Detect which cell encompasses the target text, then output its (x, y) center coordinate. 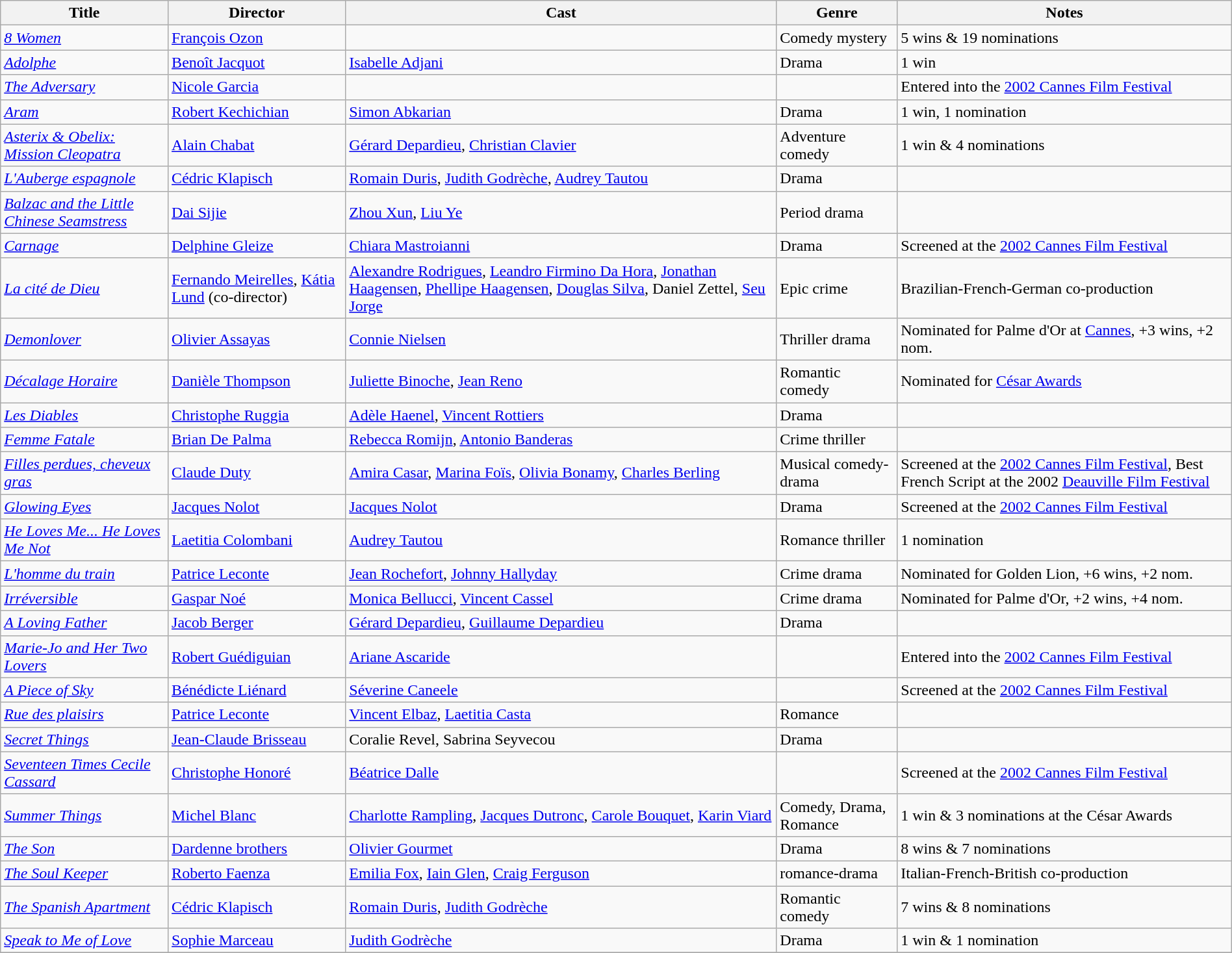
L'Auberge espagnole (84, 179)
Charlotte Rampling, Jacques Dutronc, Carole Bouquet, Karin Viard (561, 815)
Christophe Honoré (257, 773)
Connie Nielsen (561, 339)
Adolphe (84, 62)
Monica Bellucci, Vincent Cassel (561, 598)
Romance thriller (837, 540)
Balzac and the Little Chinese Seamstress (84, 212)
Italian-French-British co-production (1064, 873)
Rebecca Romijn, Antonio Banderas (561, 440)
Title (84, 13)
Comedy, Drama, Romance (837, 815)
Asterix & Obelix: Mission Cleopatra (84, 146)
Christophe Ruggia (257, 415)
Nicole Garcia (257, 87)
Gaspar Noé (257, 598)
Brazilian-French-German co-production (1064, 288)
Dardenne brothers (257, 848)
romance-drama (837, 873)
Benoît Jacquot (257, 62)
The Spanish Apartment (84, 907)
1 win, 1 nomination (1064, 112)
Jean Rochefort, Johnny Hallyday (561, 574)
La cité de Dieu (84, 288)
Gérard Depardieu, Christian Clavier (561, 146)
Nominated for Palme d'Or at Cannes, +3 wins, +2 nom. (1064, 339)
Judith Godrèche (561, 941)
Screened at the 2002 Cannes Film Festival, Best French Script at the 2002 Deauville Film Festival (1064, 473)
Amira Casar, Marina Foïs, Olivia Bonamy, Charles Berling (561, 473)
Cast (561, 13)
Delphine Gleize (257, 246)
Isabelle Adjani (561, 62)
Laetitia Colombani (257, 540)
Béatrice Dalle (561, 773)
Seventeen Times Cecile Cassard (84, 773)
Thriller drama (837, 339)
Décalage Horaire (84, 381)
Sophie Marceau (257, 941)
Carnage (84, 246)
Chiara Mastroianni (561, 246)
Adèle Haenel, Vincent Rottiers (561, 415)
Danièle Thompson (257, 381)
Juliette Binoche, Jean Reno (561, 381)
Director (257, 13)
Romain Duris, Judith Godrèche, Audrey Tautou (561, 179)
Michel Blanc (257, 815)
L'homme du train (84, 574)
Secret Things (84, 739)
Genre (837, 13)
Marie-Jo and Her Two Lovers (84, 656)
Nominated for César Awards (1064, 381)
Robert Kechichian (257, 112)
He Loves Me... He Loves Me Not (84, 540)
8 wins & 7 nominations (1064, 848)
Speak to Me of Love (84, 941)
8 Women (84, 38)
Audrey Tautou (561, 540)
Claude Duty (257, 473)
Nominated for Palme d'Or, +2 wins, +4 nom. (1064, 598)
Dai Sijie (257, 212)
The Adversary (84, 87)
Summer Things (84, 815)
Period drama (837, 212)
1 win (1064, 62)
Bénédicte Liénard (257, 690)
Alexandre Rodrigues, Leandro Firmino Da Hora, Jonathan Haagensen, Phellipe Haagensen, Douglas Silva, Daniel Zettel, Seu Jorge (561, 288)
Aram (84, 112)
Zhou Xun, Liu Ye (561, 212)
Olivier Gourmet (561, 848)
1 win & 3 nominations at the César Awards (1064, 815)
Brian De Palma (257, 440)
Irréversible (84, 598)
7 wins & 8 nominations (1064, 907)
Séverine Caneele (561, 690)
A Piece of Sky (84, 690)
Rue des plaisirs (84, 715)
Simon Abkarian (561, 112)
Comedy mystery (837, 38)
1 win & 1 nomination (1064, 941)
A Loving Father (84, 623)
Femme Fatale (84, 440)
The Son (84, 848)
The Soul Keeper (84, 873)
Coralie Revel, Sabrina Seyvecou (561, 739)
Notes (1064, 13)
Filles perdues, cheveux gras (84, 473)
Glowing Eyes (84, 507)
Emilia Fox, Iain Glen, Craig Ferguson (561, 873)
Romance (837, 715)
Epic crime (837, 288)
Jacob Berger (257, 623)
Crime thriller (837, 440)
5 wins & 19 nominations (1064, 38)
1 nomination (1064, 540)
Roberto Faenza (257, 873)
Robert Guédiguian (257, 656)
Nominated for Golden Lion, +6 wins, +2 nom. (1064, 574)
Vincent Elbaz, Laetitia Casta (561, 715)
1 win & 4 nominations (1064, 146)
Musical comedy-drama (837, 473)
Gérard Depardieu, Guillaume Depardieu (561, 623)
Jean-Claude Brisseau (257, 739)
Romain Duris, Judith Godrèche (561, 907)
Les Diables (84, 415)
François Ozon (257, 38)
Fernando Meirelles, Kátia Lund (co-director) (257, 288)
Ariane Ascaride (561, 656)
Adventure comedy (837, 146)
Demonlover (84, 339)
Alain Chabat (257, 146)
Olivier Assayas (257, 339)
